Find where the given text appears and provide that cell's center as (X, Y) coordinate. 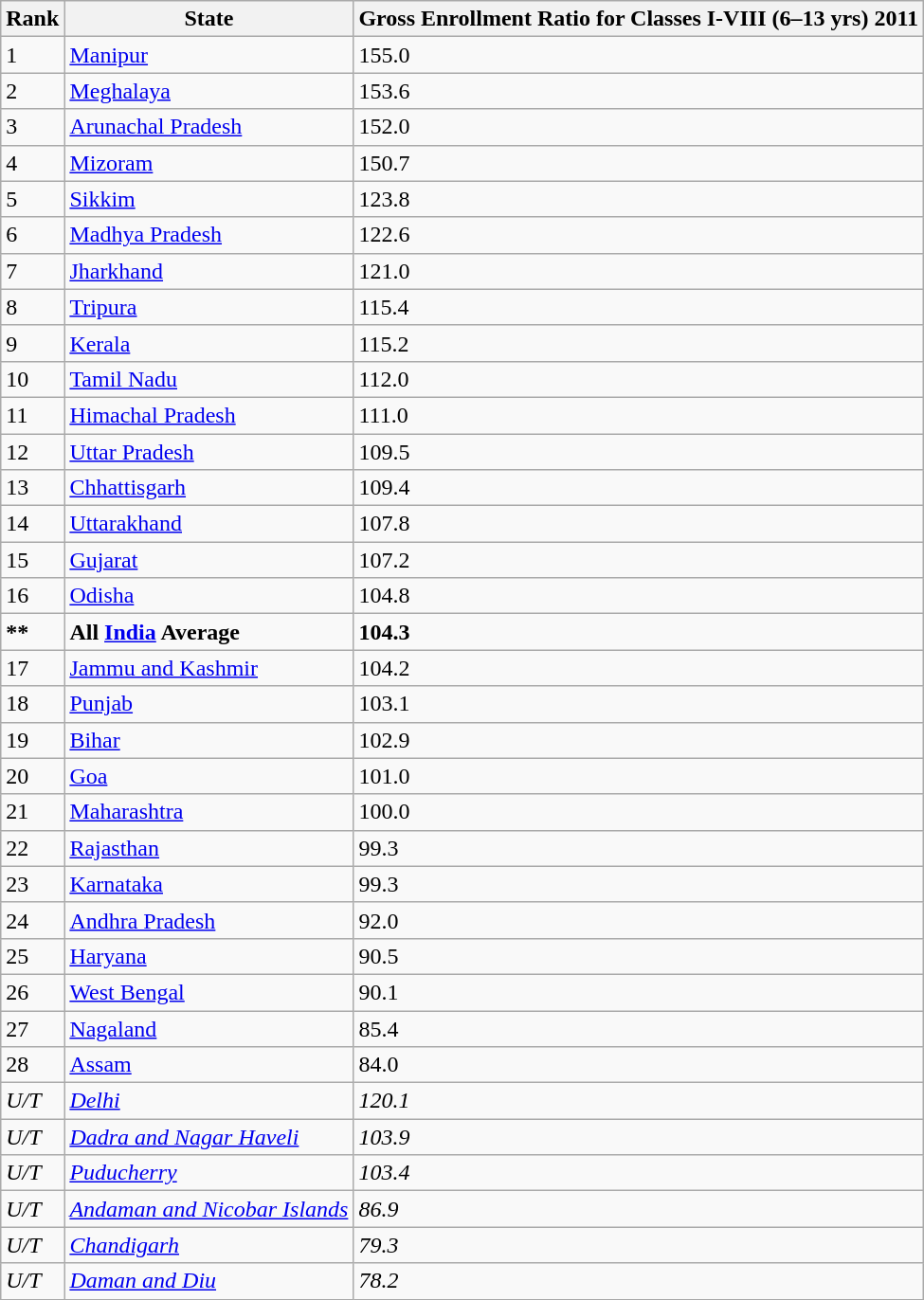
Daman and Diu (208, 1281)
101.0 (639, 776)
All India Average (208, 632)
103.4 (639, 1173)
11 (32, 415)
22 (32, 848)
Chhattisgarh (208, 488)
Himachal Pradesh (208, 415)
3 (32, 127)
20 (32, 776)
7 (32, 271)
Andhra Pradesh (208, 920)
104.2 (639, 668)
100.0 (639, 812)
Haryana (208, 956)
15 (32, 560)
14 (32, 524)
1 (32, 55)
90.5 (639, 956)
Dadra and Nagar Haveli (208, 1137)
86.9 (639, 1209)
120.1 (639, 1101)
Rank (32, 19)
24 (32, 920)
85.4 (639, 1028)
Chandigarh (208, 1245)
Gross Enrollment Ratio for Classes I-VIII (6–13 yrs) 2011 (639, 19)
** (32, 632)
152.0 (639, 127)
115.4 (639, 307)
153.6 (639, 91)
State (208, 19)
17 (32, 668)
16 (32, 596)
Uttar Pradesh (208, 452)
Punjab (208, 704)
13 (32, 488)
Goa (208, 776)
Uttarakhand (208, 524)
Andaman and Nicobar Islands (208, 1209)
103.9 (639, 1137)
Manipur (208, 55)
121.0 (639, 271)
Puducherry (208, 1173)
111.0 (639, 415)
18 (32, 704)
92.0 (639, 920)
Assam (208, 1065)
104.8 (639, 596)
9 (32, 343)
Kerala (208, 343)
5 (32, 199)
90.1 (639, 992)
4 (32, 163)
10 (32, 379)
Arunachal Pradesh (208, 127)
25 (32, 956)
78.2 (639, 1281)
79.3 (639, 1245)
Karnataka (208, 884)
123.8 (639, 199)
107.8 (639, 524)
Meghalaya (208, 91)
103.1 (639, 704)
Jharkhand (208, 271)
112.0 (639, 379)
27 (32, 1028)
104.3 (639, 632)
Mizoram (208, 163)
Gujarat (208, 560)
2 (32, 91)
West Bengal (208, 992)
Nagaland (208, 1028)
109.5 (639, 452)
Tripura (208, 307)
21 (32, 812)
12 (32, 452)
23 (32, 884)
Rajasthan (208, 848)
Odisha (208, 596)
Maharashtra (208, 812)
8 (32, 307)
19 (32, 740)
Tamil Nadu (208, 379)
Bihar (208, 740)
Delhi (208, 1101)
102.9 (639, 740)
Jammu and Kashmir (208, 668)
84.0 (639, 1065)
Madhya Pradesh (208, 235)
150.7 (639, 163)
122.6 (639, 235)
26 (32, 992)
155.0 (639, 55)
Sikkim (208, 199)
109.4 (639, 488)
115.2 (639, 343)
6 (32, 235)
107.2 (639, 560)
28 (32, 1065)
